Capture the cell that displays the provided text and extract its [X, Y] central coordinate. 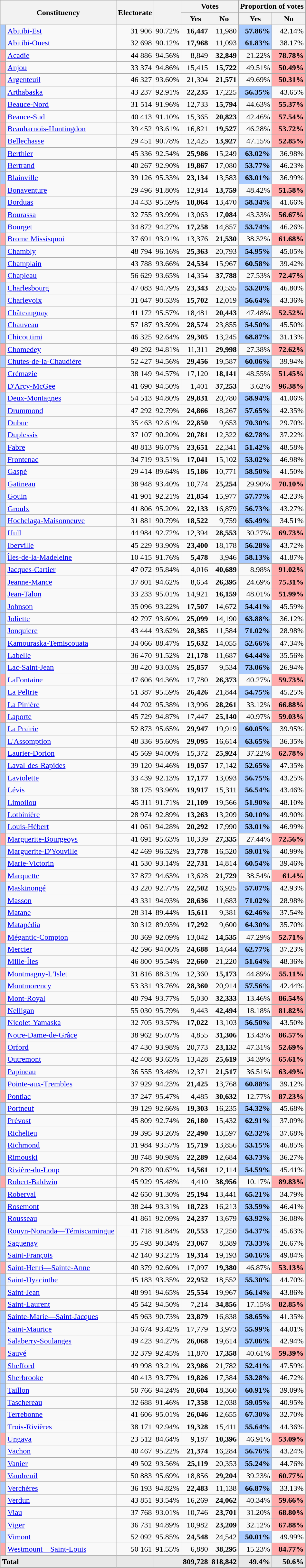
38.54% [255, 876]
13,428 [195, 1059]
42.14% [289, 31]
53.59% [255, 1206]
Salaberry-Soulanges [61, 1341]
48.55% [255, 374]
57.56% [255, 986]
43 237 [135, 92]
46.28% [255, 129]
Rimouski [61, 1158]
31.13% [289, 337]
38 420 [135, 668]
28 314 [135, 912]
18,522 [195, 521]
28 974 [135, 815]
10,774 [195, 484]
21,425 [195, 1084]
40 794 [135, 998]
54.50% [255, 325]
23,986 [195, 1366]
Gaspé [61, 472]
92.45% [167, 1353]
22,483 [195, 1488]
55 030 [135, 1010]
35.56% [289, 655]
16,821 [195, 129]
Electorate [135, 13]
45.68% [289, 1108]
8,389 [224, 1243]
89.64% [167, 472]
12,655 [224, 1415]
43.65% [289, 92]
15,977 [224, 496]
49.69% [255, 80]
47.31% [255, 1047]
91.71% [167, 802]
47 606 [135, 680]
18,267 [224, 410]
17,507 [195, 606]
47 083 [135, 288]
22,731 [195, 863]
Groulx [61, 508]
48 991 [135, 1292]
53 331 [135, 986]
34,856 [224, 1304]
19,527 [224, 129]
94.06% [167, 949]
51.45% [289, 374]
Anjou [61, 68]
4,485 [195, 1096]
20,773 [195, 1047]
63.01% [255, 178]
19,826 [195, 1378]
29.70% [289, 423]
41 530 [135, 863]
15,186 [195, 472]
39.46% [289, 863]
Marie-Victorin [61, 863]
23,701 [224, 1512]
39.12% [289, 1084]
91.52% [167, 655]
Saint-Maurice [61, 1329]
93.90% [167, 545]
46 327 [135, 80]
93.59% [167, 325]
21,220 [224, 962]
94.82% [167, 1488]
Portneuf [61, 1108]
Lac-Saint-Jean [61, 668]
16,284 [224, 1451]
65.21% [255, 1194]
15,611 [195, 912]
38 748 [135, 1158]
LaFontaine [61, 680]
39.94% [289, 362]
Jacques-Cartier [61, 570]
13,441 [224, 1194]
13,209 [224, 815]
13,628 [195, 876]
13,103 [224, 1023]
18,552 [224, 1280]
93.62% [167, 631]
17,080 [224, 166]
90.73% [167, 1316]
Lévis [61, 790]
67.88% [289, 1525]
63.92% [255, 1219]
34 674 [135, 1329]
46.98% [289, 459]
15,794 [224, 104]
16,838 [224, 1316]
Champlain [61, 263]
15,702 [195, 300]
92.61% [167, 423]
22,502 [195, 888]
29,456 [195, 362]
72.56% [289, 839]
93.48% [167, 1072]
41.66% [289, 202]
15,173 [224, 974]
25,119 [195, 1463]
Saint-Hyacinthe [61, 1280]
43.72% [289, 545]
63.73% [255, 1158]
88.47% [167, 643]
91.96% [167, 104]
Mille-Îles [61, 962]
49.90% [289, 815]
30,632 [224, 1096]
19,314 [195, 1255]
5,030 [195, 998]
54.37% [255, 1231]
52.66% [255, 643]
50 161 [135, 1549]
20,535 [224, 288]
47 292 [135, 410]
19,867 [195, 166]
13,583 [224, 178]
Vaudreuil [61, 1476]
24,237 [195, 1219]
96.52% [167, 851]
29.90% [255, 484]
15,432 [224, 1121]
43.25% [289, 778]
36.51% [255, 1072]
45.41% [289, 1170]
35 463 [135, 423]
L'Assomption [61, 741]
34.39% [255, 1059]
32,849 [224, 55]
Ungava [61, 1439]
35 493 [135, 1243]
41 690 [135, 386]
17,292 [195, 925]
9,381 [224, 912]
52.52% [289, 312]
90.34% [167, 1243]
43 788 [135, 263]
31 881 [135, 521]
93.61% [167, 129]
57.06% [255, 1341]
94.00% [167, 753]
28,360 [195, 986]
12.77% [255, 1096]
11,093 [224, 43]
9,534 [224, 668]
6,880 [195, 1549]
39 395 [135, 1133]
62.46% [255, 912]
55.37% [289, 104]
70.30% [255, 423]
11,584 [224, 631]
13,042 [195, 937]
95.48% [167, 1182]
10,339 [195, 839]
14,535 [224, 937]
40.95% [289, 1402]
37 691 [135, 239]
50 883 [135, 1476]
25,099 [195, 619]
48.01% [255, 594]
95.20% [167, 508]
13,927 [224, 141]
Argenteuil [61, 80]
56.67% [289, 215]
La Pinière [61, 704]
13.46% [255, 998]
43.50% [289, 1023]
12,394 [195, 533]
27.38% [255, 349]
Rousseau [61, 1219]
57.65% [255, 410]
3,946 [224, 558]
26,180 [195, 1121]
4,016 [195, 570]
84.64% [167, 1439]
Rosemont [61, 1206]
13,679 [224, 1219]
Prévost [61, 1121]
4,410 [195, 1182]
42,494 [224, 1010]
21,109 [195, 802]
94.86% [167, 68]
94.63% [167, 876]
13,093 [224, 778]
22,660 [195, 962]
Chomedey [61, 349]
11,870 [195, 1353]
90.62% [167, 1170]
56.14% [255, 1292]
17,990 [224, 827]
95.69% [167, 1476]
31.20% [255, 1512]
19,919 [224, 729]
16,520 [224, 851]
94.24% [167, 1390]
50.49% [289, 68]
Roberval [61, 1194]
45 809 [135, 1121]
32 688 [135, 1402]
93.03% [167, 668]
25,986 [195, 153]
92.21% [167, 496]
84.77% [289, 1549]
95.38% [167, 704]
69.73% [289, 533]
12,371 [195, 1072]
95.85% [167, 1537]
29,305 [195, 337]
56 629 [135, 276]
45 311 [135, 802]
24,062 [224, 1500]
31 514 [135, 104]
20,823 [224, 116]
Marguerite-Bourgeoys [61, 839]
91.80% [167, 190]
10,982 [195, 1525]
93.54% [167, 1500]
23,400 [195, 545]
22,952 [195, 1280]
62.91% [255, 1121]
Saint-Henri—Sainte-Anne [61, 1268]
14,672 [224, 606]
29 451 [135, 141]
44.70% [289, 1280]
809,728 [195, 1562]
57.86% [255, 31]
36.99% [289, 178]
95.54% [167, 962]
Acadie [61, 55]
13,245 [224, 337]
Gatineau [61, 484]
13,597 [224, 1133]
49 423 [135, 1341]
56.73% [255, 508]
17,084 [224, 215]
54.32% [255, 1108]
62.32% [255, 1133]
50.16% [255, 1255]
47.59% [289, 1366]
40.97% [255, 716]
94.36% [167, 680]
20,780 [224, 398]
29 414 [135, 472]
17,177 [195, 778]
Johnson [61, 606]
21,844 [224, 692]
25,363 [195, 251]
44.63% [255, 104]
43.46% [289, 790]
92.72% [167, 533]
43 331 [135, 900]
21,304 [195, 80]
Montmorency [61, 986]
36.35% [289, 741]
10,746 [195, 1512]
54.59% [255, 1170]
Proportion of votes [272, 6]
17,022 [195, 1023]
Verdun [61, 1500]
La Prairie [61, 729]
89.93% [167, 925]
39.09% [289, 1390]
24,534 [195, 263]
29 879 [135, 1170]
48 813 [135, 447]
53.15% [255, 1145]
32 755 [135, 215]
41 691 [135, 839]
95.57% [167, 312]
Robert-Baldwin [61, 1182]
45 929 [135, 1182]
15,967 [224, 263]
10,396 [224, 1439]
9,443 [195, 1010]
Pointe-aux-Trembles [61, 1084]
92.89% [167, 815]
46 325 [135, 337]
21,178 [195, 655]
42 469 [135, 851]
41 061 [135, 827]
52 092 [135, 1537]
51.42% [255, 447]
44.89% [255, 974]
15,411 [224, 1427]
57.77% [255, 496]
10.17% [255, 1182]
Abitibi-Ouest [61, 43]
92.54% [167, 153]
Châteauguay [61, 312]
Frontenac [61, 459]
22,490 [195, 1133]
Viau [61, 1512]
92.94% [167, 1427]
94.81% [167, 349]
41.06% [289, 398]
17,225 [224, 92]
Matapédia [61, 925]
44.36% [289, 1427]
Viger [61, 1525]
39 129 [135, 1108]
25,857 [195, 668]
26.94% [289, 668]
94.57% [167, 374]
66.88% [289, 704]
34.79% [289, 1194]
Montmagny-L'Islet [61, 974]
20,793 [224, 251]
40.27% [255, 680]
57.54% [289, 116]
41 718 [135, 1231]
38,295 [224, 1549]
13,063 [195, 215]
48 336 [135, 741]
23,651 [195, 447]
9,653 [224, 423]
51.99% [289, 594]
Bourassa [61, 215]
95.63% [167, 839]
Kamouraska-Temiscouata [61, 643]
Saint-François [61, 1255]
37.68% [289, 1133]
46.72% [289, 1378]
41 806 [135, 508]
95.65% [167, 729]
Laporte [61, 716]
38,956 [224, 1182]
41.50% [289, 472]
36 470 [135, 655]
16,879 [224, 508]
Laviolette [61, 778]
14,814 [224, 863]
46.41% [289, 1206]
59.66% [289, 1500]
60.06% [255, 362]
36.08% [289, 1219]
14,190 [224, 619]
33 233 [135, 594]
91.30% [167, 1194]
Jeanne-Mance [61, 582]
Louis-Hébert [61, 827]
38 244 [135, 1206]
29,204 [224, 1476]
93.31% [167, 1206]
Nicolet-Yamaska [61, 1023]
20,553 [195, 1231]
34 719 [135, 459]
17,250 [224, 1231]
15,249 [224, 153]
66.87% [255, 1488]
17,142 [224, 766]
33 439 [135, 778]
93.91% [167, 239]
Îles-de-la-Madeleine [61, 558]
Dubuc [61, 423]
49.4% [255, 1562]
45 569 [135, 753]
Verchères [61, 1488]
18.18% [255, 1010]
15,415 [195, 68]
Marquette [61, 876]
11,683 [224, 900]
49.51% [255, 68]
36.12% [289, 619]
90.12% [167, 43]
4,855 [195, 1035]
47 072 [135, 570]
22,133 [195, 508]
15.23% [255, 1549]
Beauce-Sud [61, 116]
58.13% [255, 558]
Notre-Dame-de-Grâce [61, 1035]
92.60% [167, 1268]
23,209 [224, 1525]
93.96% [167, 790]
27.44% [255, 839]
Sauvé [61, 1353]
94.87% [167, 716]
45 336 [135, 153]
33.13% [289, 1488]
36 731 [135, 1525]
Labelle [61, 655]
13,376 [195, 239]
43.27% [289, 508]
53.20% [255, 288]
13,996 [195, 704]
42.23% [289, 496]
27.53% [255, 276]
Westmount—Saint-Louis [61, 1549]
15,311 [224, 790]
32,333 [224, 998]
60.58% [255, 263]
Richelieu [61, 1133]
17,447 [195, 716]
Marguerite-D'Youville [61, 851]
12,425 [195, 141]
95.22% [167, 1451]
95.79% [167, 1010]
9,600 [224, 925]
32 705 [135, 1023]
60.54% [255, 863]
90.78% [167, 141]
40 379 [135, 1268]
56.76% [255, 1451]
42.94% [289, 1341]
46.87% [255, 1268]
37.54% [289, 912]
94.65% [167, 1292]
45 729 [135, 716]
Outremont [61, 1059]
43 851 [135, 1500]
Chauveau [61, 325]
17,384 [224, 1378]
44 984 [135, 533]
70.10% [289, 484]
14,055 [224, 643]
51.58% [289, 190]
Jonquiere [61, 631]
5,478 [195, 558]
Chutes-de-la-Chaudière [61, 362]
48.58% [289, 447]
17,097 [195, 1268]
62.77% [255, 949]
45.50% [289, 325]
57.07% [255, 888]
Richmond [61, 1145]
Chapleau [61, 276]
Crémazie [61, 374]
92.90% [167, 166]
55.99% [255, 1329]
72.62% [289, 349]
58.65% [255, 1316]
51 387 [135, 692]
38 175 [135, 790]
91.84% [167, 1231]
55.64% [255, 1427]
96.16% [167, 251]
Iberville [61, 545]
88.31% [167, 974]
55.30% [255, 1280]
19,566 [224, 802]
96.38% [289, 386]
46.23% [289, 166]
43 444 [135, 631]
23,343 [195, 288]
Laurier-Dorion [61, 753]
45 183 [135, 1280]
45.25% [289, 692]
92.74% [167, 1121]
65.61% [289, 1059]
32.12% [255, 1525]
43.86% [289, 1292]
Abitibi-Est [61, 31]
20,292 [195, 827]
16,213 [224, 1206]
Terrebonne [61, 1415]
Bourget [61, 227]
18,481 [195, 312]
23,067 [195, 1243]
43.24% [289, 1451]
42 408 [135, 1059]
58.34% [255, 202]
38 149 [135, 374]
46.26% [289, 227]
53.09% [289, 1439]
Joliette [61, 619]
37,253 [224, 386]
53.13% [289, 1268]
16,447 [195, 31]
Lotbinière [61, 815]
93.01% [167, 1512]
24,866 [195, 410]
92.77% [167, 888]
58.94% [255, 398]
23,778 [195, 851]
59.05% [255, 1402]
48.42% [255, 190]
8,849 [195, 55]
34 433 [135, 202]
94.28% [167, 827]
37 929 [135, 1084]
13,768 [224, 1084]
11,311 [195, 349]
Orford [61, 1047]
La Peltrie [61, 692]
30 369 [135, 937]
93.42% [167, 1329]
12,114 [224, 1170]
68.80% [289, 1512]
53.77% [255, 166]
73.06% [255, 668]
46.85% [289, 1145]
37.23% [289, 949]
Fabre [61, 447]
90.98% [167, 1158]
44.76% [289, 1463]
35 096 [135, 606]
82.85% [289, 1304]
59.39% [289, 1353]
21,782 [224, 1366]
Drummond [61, 410]
42.35% [289, 410]
56.50% [255, 1023]
57 187 [135, 325]
31 816 [135, 974]
52.85% [289, 141]
Votes [210, 6]
1,401 [195, 386]
89.44% [167, 912]
56.28% [255, 545]
40 467 [135, 1451]
65.49% [255, 521]
Beauharnois-Huntingdon [61, 129]
29,947 [195, 729]
19,917 [195, 790]
12,733 [195, 104]
24,548 [195, 1537]
39.23% [255, 1476]
53.01% [255, 827]
11,138 [224, 1488]
22,289 [195, 1158]
63.88% [255, 619]
25,619 [224, 1059]
94.46% [167, 766]
Trois-Rivières [61, 1427]
Rivière-du-Loup [61, 1170]
15,365 [195, 116]
21,729 [224, 876]
94.89% [167, 1525]
54.75% [255, 692]
Taillon [61, 1390]
93.26% [167, 1133]
48 794 [135, 251]
42 650 [135, 1194]
44 886 [135, 55]
41 172 [135, 312]
47.34% [289, 643]
54 513 [135, 398]
16,269 [195, 1500]
37,788 [224, 276]
52 427 [135, 362]
Taschereau [61, 1402]
Constituency [58, 13]
31 984 [135, 1145]
93.76% [167, 986]
91.55% [167, 1549]
26,373 [224, 680]
10,771 [224, 472]
15,719 [195, 1145]
38.32% [255, 239]
Laval-des-Rapides [61, 766]
21.22% [255, 55]
12,360 [195, 974]
15,632 [195, 643]
19,967 [224, 1292]
18,360 [224, 1390]
49.84% [289, 1255]
28,385 [195, 631]
34 066 [135, 643]
Matane [61, 912]
19,380 [224, 1268]
90.53% [167, 300]
31,306 [224, 1035]
14,921 [195, 594]
28,636 [195, 900]
23,132 [224, 1047]
16,235 [224, 1108]
42 797 [135, 619]
96.07% [167, 447]
11,687 [224, 655]
Maskinongé [61, 888]
14,857 [224, 227]
46.91% [255, 1439]
59.73% [289, 680]
32 698 [135, 43]
48.36% [289, 962]
25,924 [224, 753]
93.51% [167, 459]
30 312 [135, 925]
28,604 [195, 1390]
Mercier [61, 949]
61.83% [255, 43]
Brome Missisquoi [61, 239]
23,134 [195, 178]
Masson [61, 900]
56.35% [255, 92]
92.66% [167, 1108]
93.35% [167, 1280]
Rouyn-Noranda—Témiscamingue [61, 1231]
60.88% [255, 1084]
13,973 [224, 1329]
34.51% [289, 521]
17.15% [255, 1304]
22,850 [195, 423]
21,374 [195, 1451]
39 120 [135, 766]
50.6% [289, 1562]
42.44% [289, 986]
42 140 [135, 1255]
64.30% [255, 925]
56.64% [255, 300]
40.99% [289, 851]
44 702 [135, 704]
28,261 [224, 704]
Hull [61, 533]
40 267 [135, 166]
47.15% [255, 141]
94.93% [167, 900]
Nelligan [61, 1010]
19,614 [224, 1341]
93.98% [167, 1047]
50.01% [255, 1537]
17,258 [195, 227]
38 948 [135, 484]
7,214 [195, 1304]
45 229 [135, 545]
9,759 [224, 521]
91.46% [167, 1402]
19,303 [195, 1108]
45 963 [135, 1316]
14,561 [195, 1170]
95.84% [167, 570]
50.31% [289, 80]
49 998 [135, 1366]
37 768 [135, 1512]
45.63% [289, 1231]
Pontiac [61, 1096]
Duplessis [61, 435]
17,041 [195, 459]
37 872 [135, 876]
63.65% [255, 741]
Charlevoix [61, 300]
72.47% [289, 276]
38 962 [135, 1035]
12,038 [224, 1402]
15,722 [224, 68]
41 606 [135, 1415]
21,517 [224, 1072]
52 873 [135, 729]
3.62% [255, 386]
32 379 [135, 1353]
Saint-Jean [61, 1292]
53.74% [255, 227]
56.54% [255, 790]
13.43% [255, 1035]
95.33% [167, 178]
93.56% [167, 1463]
Chicoutimi [61, 337]
29,831 [195, 398]
Mégantic-Compton [61, 937]
68.87% [255, 337]
36.27% [289, 1158]
51.90% [255, 802]
21,530 [224, 239]
28,553 [224, 533]
37 247 [135, 1096]
818,842 [224, 1562]
46 800 [135, 962]
21,854 [195, 496]
18,141 [224, 374]
32.70% [289, 1415]
41.87% [289, 558]
36 193 [135, 1488]
61.4% [289, 876]
13,856 [224, 1145]
16,159 [224, 594]
Arthabaska [61, 92]
41 901 [135, 496]
42 596 [135, 949]
29 496 [135, 190]
61.68% [289, 239]
90.79% [167, 521]
24,542 [224, 1537]
12,684 [224, 1158]
87.23% [289, 1096]
34 872 [135, 227]
55.11% [289, 974]
15,372 [195, 753]
47.48% [255, 312]
52.65% [255, 766]
75.31% [289, 582]
20,781 [195, 435]
91.02% [289, 570]
13,470 [224, 202]
93.14% [167, 863]
45.59% [289, 606]
94.62% [167, 582]
15,102 [224, 459]
17,968 [195, 43]
86.54% [289, 998]
94.80% [167, 398]
60.05% [255, 729]
52.69% [289, 1047]
78.78% [289, 55]
17,779 [195, 1329]
28,574 [195, 325]
91.76% [167, 558]
20,443 [224, 312]
38 171 [135, 1427]
Deux-Montagnes [61, 398]
54.41% [255, 606]
25,140 [224, 716]
14,354 [195, 276]
Saguenay [61, 1243]
44.01% [289, 1329]
Mont-Royal [61, 998]
40,689 [224, 570]
95.07% [167, 1035]
64.44% [255, 655]
55.24% [255, 1463]
39.95% [289, 729]
16,614 [224, 741]
89.83% [289, 1182]
49.99% [289, 1537]
94.23% [167, 1084]
26,426 [195, 692]
73.33% [255, 1243]
11,980 [224, 31]
18,864 [195, 202]
52.71% [289, 937]
Papineau [61, 1072]
Vachon [61, 1451]
60.91% [255, 1390]
47.35% [289, 766]
Beauce-Nord [61, 104]
86.57% [289, 1035]
14,644 [224, 949]
8.98% [255, 570]
25,554 [195, 1292]
24,688 [195, 949]
35.70% [289, 925]
23,879 [195, 1316]
90.72% [167, 31]
18,178 [224, 545]
12,322 [224, 435]
31 047 [135, 300]
38.17% [289, 43]
Bertrand [61, 166]
54.95% [255, 251]
60.77% [289, 1476]
24.69% [255, 582]
63.49% [289, 1072]
39.42% [289, 263]
51.64% [255, 962]
29,095 [195, 741]
92.91% [167, 92]
37 801 [135, 582]
21,571 [224, 80]
31 906 [135, 31]
41 861 [135, 1219]
50.10% [255, 815]
47 430 [135, 1047]
Jean-Talon [61, 594]
Gouin [61, 496]
47.29% [255, 937]
63.02% [255, 153]
Vanier [61, 1463]
52.41% [255, 1366]
90.20% [167, 435]
20,353 [224, 1463]
Limoilou [61, 802]
42.93% [289, 888]
43.36% [289, 300]
13,263 [195, 815]
8,654 [195, 582]
49 502 [135, 1463]
36.98% [289, 153]
93.66% [167, 263]
81.82% [289, 1010]
33 374 [135, 68]
53.02% [255, 459]
10 415 [135, 558]
93.99% [167, 215]
92.64% [167, 337]
26,068 [195, 1341]
Vimont [61, 1537]
41.35% [289, 1316]
67.30% [255, 1415]
Hochelaga-Maisonneuve [61, 521]
26.67% [289, 1243]
Shefford [61, 1366]
18,856 [195, 1476]
92.13% [167, 778]
23 512 [135, 1439]
Sainte-Marie—Saint-Jacques [61, 1316]
23,855 [224, 325]
45.05% [289, 251]
30.27% [255, 533]
50 766 [135, 1390]
25,254 [224, 484]
48.10% [289, 802]
Berthier [61, 153]
16,925 [224, 888]
95.47% [167, 1096]
19,587 [224, 362]
9,187 [195, 1439]
37.09% [289, 1121]
36 555 [135, 1072]
49 292 [135, 349]
43.33% [255, 215]
Blainville [61, 178]
12,019 [224, 300]
Borduas [61, 202]
19,057 [195, 766]
93.40% [167, 484]
95.60% [167, 741]
59.01% [255, 851]
92.79% [167, 410]
26,046 [195, 1415]
58.50% [255, 472]
45 542 [135, 1304]
33.12% [255, 704]
12,914 [195, 190]
93.22% [167, 606]
22,341 [224, 447]
39 452 [135, 129]
27,335 [224, 839]
17,120 [195, 374]
18,723 [195, 1206]
91.10% [167, 116]
46.80% [289, 288]
25,194 [195, 1194]
56.75% [255, 778]
13,759 [224, 190]
40.61% [255, 1353]
Bonaventure [61, 190]
19,328 [195, 1427]
46.99% [289, 827]
Saint-Laurent [61, 1304]
Sherbrooke [61, 1378]
53.28% [255, 1378]
40.34% [255, 1500]
59.03% [289, 716]
29,998 [224, 349]
20,914 [224, 986]
39 126 [135, 178]
26,395 [224, 582]
17,780 [195, 680]
37 107 [135, 435]
94.79% [167, 288]
D'Arcy-McGee [61, 386]
19,193 [224, 1255]
Total [58, 1562]
Bellechasse [61, 141]
22,235 [195, 92]
42.46% [255, 116]
43 220 [135, 888]
Chambly [61, 251]
Charlesbourg [61, 288]
53.72% [289, 129]
